Locate the cell with the specified text and output its (X, Y) center coordinate. 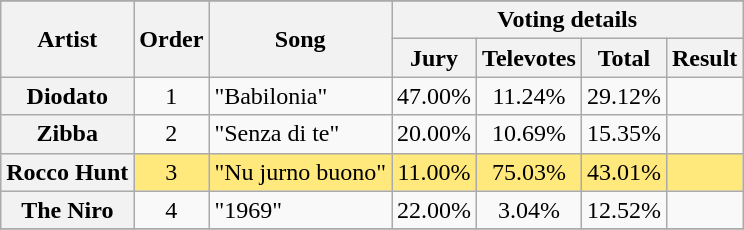
Diodato (68, 96)
"Babilonia" (300, 96)
Result (704, 58)
11.24% (530, 96)
29.12% (624, 96)
43.01% (624, 172)
Order (172, 39)
"Senza di te" (300, 134)
Artist (68, 39)
Total (624, 58)
75.03% (530, 172)
Zibba (68, 134)
47.00% (434, 96)
12.52% (624, 210)
Televotes (530, 58)
22.00% (434, 210)
10.69% (530, 134)
15.35% (624, 134)
3 (172, 172)
20.00% (434, 134)
"Nu jurno buono" (300, 172)
Rocco Hunt (68, 172)
Song (300, 39)
3.04% (530, 210)
2 (172, 134)
Jury (434, 58)
"1969" (300, 210)
The Niro (68, 210)
1 (172, 96)
4 (172, 210)
11.00% (434, 172)
Voting details (568, 20)
